For the text-containing cell, return its midpoint in [x, y] coordinate format. 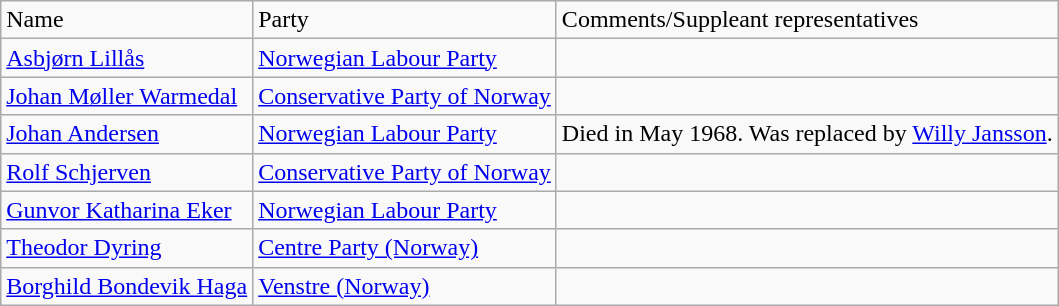
Theodor Dyring [127, 248]
Asbjørn Lillås [127, 58]
Comments/Suppleant representatives [807, 20]
Name [127, 20]
Johan Møller Warmedal [127, 96]
Party [405, 20]
Centre Party (Norway) [405, 248]
Died in May 1968. Was replaced by Willy Jansson. [807, 134]
Venstre (Norway) [405, 286]
Rolf Schjerven [127, 172]
Johan Andersen [127, 134]
Borghild Bondevik Haga [127, 286]
Gunvor Katharina Eker [127, 210]
